Return the [X, Y] coordinate for the center point of the cell that contains the specified text.  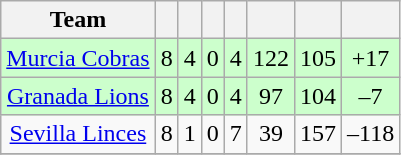
–118 [370, 134]
1 [190, 134]
Sevilla Linces [78, 134]
104 [318, 96]
Granada Lions [78, 96]
105 [318, 58]
157 [318, 134]
122 [270, 58]
Murcia Cobras [78, 58]
7 [236, 134]
39 [270, 134]
Team [78, 20]
97 [270, 96]
+17 [370, 58]
–7 [370, 96]
